Return (x, y) of the center of cell containing provided text 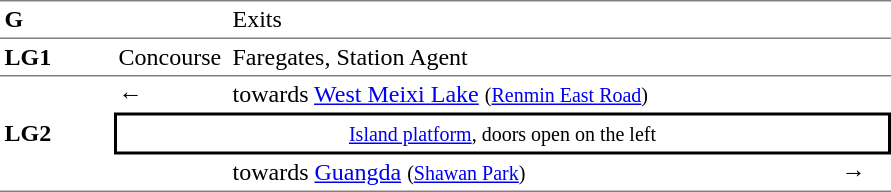
→ (864, 173)
LG1 (57, 58)
Island platform, doors open on the left (502, 133)
Faregates, Station Agent (532, 58)
towards West Meixi Lake (Renmin East Road) (532, 94)
← (171, 94)
G (57, 20)
LG2 (57, 134)
Concourse (171, 58)
towards Guangda (Shawan Park) (532, 173)
Exits (532, 20)
